From the cell containing the given text, extract its center point as [X, Y] coordinate. 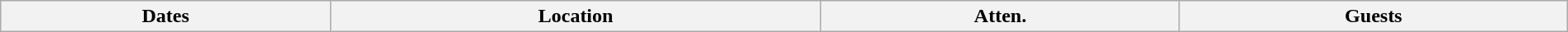
Guests [1373, 16]
Location [576, 16]
Atten. [1001, 16]
Dates [165, 16]
